Identify which cell holds the provided text, then report its (X, Y) central coordinate. 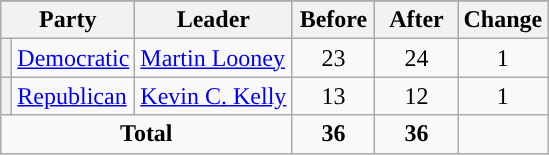
Total (146, 134)
13 (334, 96)
Before (334, 20)
Republican (74, 96)
After (416, 20)
Democratic (74, 58)
Leader (214, 20)
12 (416, 96)
Kevin C. Kelly (214, 96)
23 (334, 58)
Party (68, 20)
24 (416, 58)
Change (503, 20)
Martin Looney (214, 58)
